Determine the [x, y] coordinate at the center of the cell enclosing the given text.  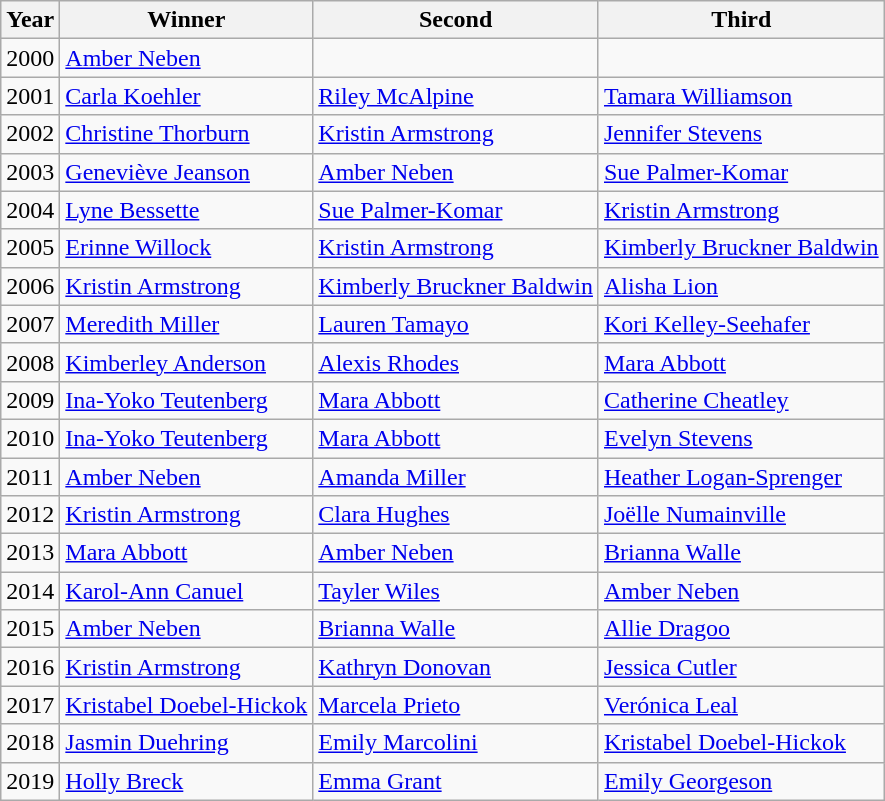
2007 [30, 324]
Jennifer Stevens [741, 134]
Tayler Wiles [456, 591]
2009 [30, 400]
2003 [30, 172]
Lauren Tamayo [456, 324]
Emily Georgeson [741, 781]
Allie Dragoo [741, 629]
Jessica Cutler [741, 667]
2012 [30, 515]
2015 [30, 629]
Heather Logan-Sprenger [741, 477]
Alexis Rhodes [456, 362]
Karol-Ann Canuel [186, 591]
Catherine Cheatley [741, 400]
Year [30, 20]
2001 [30, 96]
Holly Breck [186, 781]
2018 [30, 743]
Meredith Miller [186, 324]
Kimberley Anderson [186, 362]
2006 [30, 286]
Emma Grant [456, 781]
2004 [30, 210]
Geneviève Jeanson [186, 172]
Amanda Miller [456, 477]
2000 [30, 58]
Carla Koehler [186, 96]
Emily Marcolini [456, 743]
Kathryn Donovan [456, 667]
Clara Hughes [456, 515]
Alisha Lion [741, 286]
Kori Kelley-Seehafer [741, 324]
Marcela Prieto [456, 705]
Riley McAlpine [456, 96]
2017 [30, 705]
Lyne Bessette [186, 210]
2019 [30, 781]
2010 [30, 438]
2011 [30, 477]
Winner [186, 20]
2013 [30, 553]
Joëlle Numainville [741, 515]
Christine Thorburn [186, 134]
Second [456, 20]
Jasmin Duehring [186, 743]
Evelyn Stevens [741, 438]
Verónica Leal [741, 705]
2008 [30, 362]
Third [741, 20]
2002 [30, 134]
2016 [30, 667]
2014 [30, 591]
Tamara Williamson [741, 96]
2005 [30, 248]
Erinne Willock [186, 248]
